Return [x, y] of the center of cell containing provided text 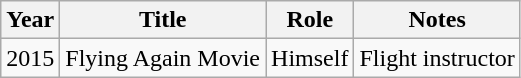
Role [310, 20]
Notes [437, 20]
Flight instructor [437, 58]
Year [30, 20]
Title [163, 20]
2015 [30, 58]
Himself [310, 58]
Flying Again Movie [163, 58]
